Scan for the cell matching the given text and deliver its [x, y] coordinate at center. 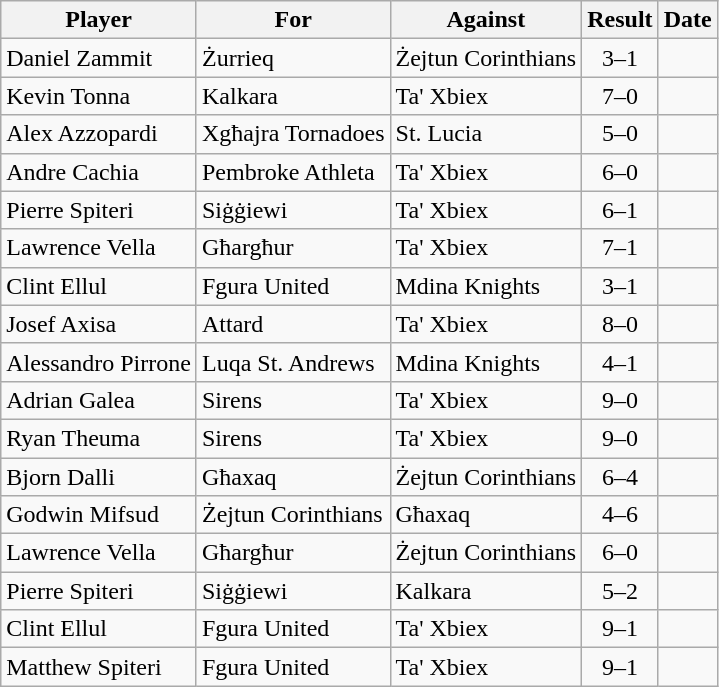
Pembroke Athleta [293, 172]
Bjorn Dalli [99, 477]
Alex Azzopardi [99, 134]
Luqa St. Andrews [293, 362]
Adrian Galea [99, 400]
Date [688, 20]
Player [99, 20]
7–0 [620, 96]
Matthew Spiteri [99, 667]
Josef Axisa [99, 324]
Andre Cachia [99, 172]
Żurrieq [293, 58]
5–0 [620, 134]
Result [620, 20]
St. Lucia [486, 134]
Kevin Tonna [99, 96]
Xgħajra Tornadoes [293, 134]
4–1 [620, 362]
For [293, 20]
4–6 [620, 515]
Attard [293, 324]
Against [486, 20]
6–4 [620, 477]
6–1 [620, 210]
Alessandro Pirrone [99, 362]
Ryan Theuma [99, 438]
7–1 [620, 248]
Daniel Zammit [99, 58]
Godwin Mifsud [99, 515]
5–2 [620, 591]
8–0 [620, 324]
